Capture the cell that displays the provided text and extract its (x, y) central coordinate. 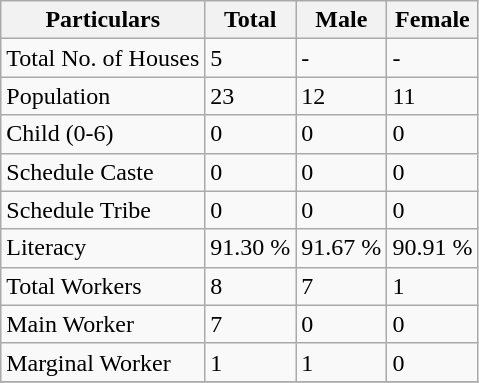
90.91 % (432, 248)
Total (250, 20)
91.67 % (342, 248)
8 (250, 286)
23 (250, 96)
5 (250, 58)
91.30 % (250, 248)
Population (103, 96)
Literacy (103, 248)
Marginal Worker (103, 362)
Schedule Caste (103, 172)
Female (432, 20)
11 (432, 96)
Schedule Tribe (103, 210)
Total No. of Houses (103, 58)
Male (342, 20)
Child (0-6) (103, 134)
12 (342, 96)
Particulars (103, 20)
Total Workers (103, 286)
Main Worker (103, 324)
